Locate the cell with the specified text and output its (x, y) center coordinate. 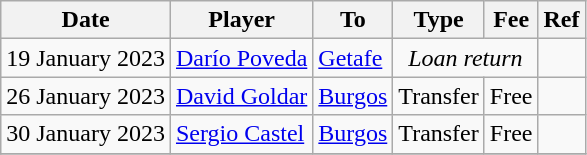
Loan return (466, 58)
Player (241, 20)
Sergio Castel (241, 134)
Darío Poveda (241, 58)
Fee (511, 20)
30 January 2023 (86, 134)
Ref (562, 20)
26 January 2023 (86, 96)
David Goldar (241, 96)
Date (86, 20)
Getafe (353, 58)
To (353, 20)
19 January 2023 (86, 58)
Type (439, 20)
